For the text-containing cell, return its midpoint in [x, y] coordinate format. 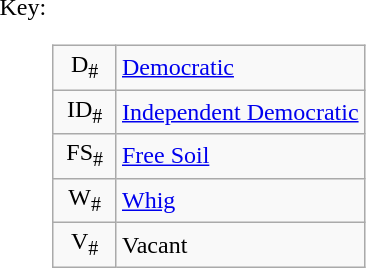
Free Soil [240, 156]
V# [85, 245]
Whig [240, 200]
Independent Democratic [240, 112]
ID# [85, 112]
W# [85, 200]
Democratic [240, 67]
Vacant [240, 245]
D# [85, 67]
FS# [85, 156]
